Extract the (X, Y) coordinate from the center of the cell holding the provided text.  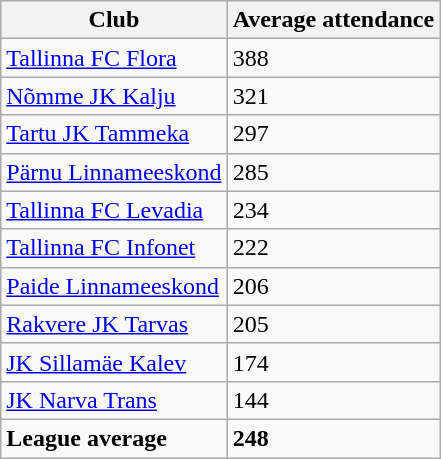
Average attendance (334, 20)
388 (334, 58)
144 (334, 400)
285 (334, 172)
248 (334, 438)
JK Narva Trans (114, 400)
Nõmme JK Kalju (114, 96)
297 (334, 134)
Tallinna FC Levadia (114, 210)
Tallinna FC Infonet (114, 248)
League average (114, 438)
222 (334, 248)
Tartu JK Tammeka (114, 134)
174 (334, 362)
206 (334, 286)
Pärnu Linnameeskond (114, 172)
321 (334, 96)
JK Sillamäe Kalev (114, 362)
205 (334, 324)
Paide Linnameeskond (114, 286)
Club (114, 20)
Rakvere JK Tarvas (114, 324)
234 (334, 210)
Tallinna FC Flora (114, 58)
